Find where the given text appears and provide that cell's center as [x, y] coordinate. 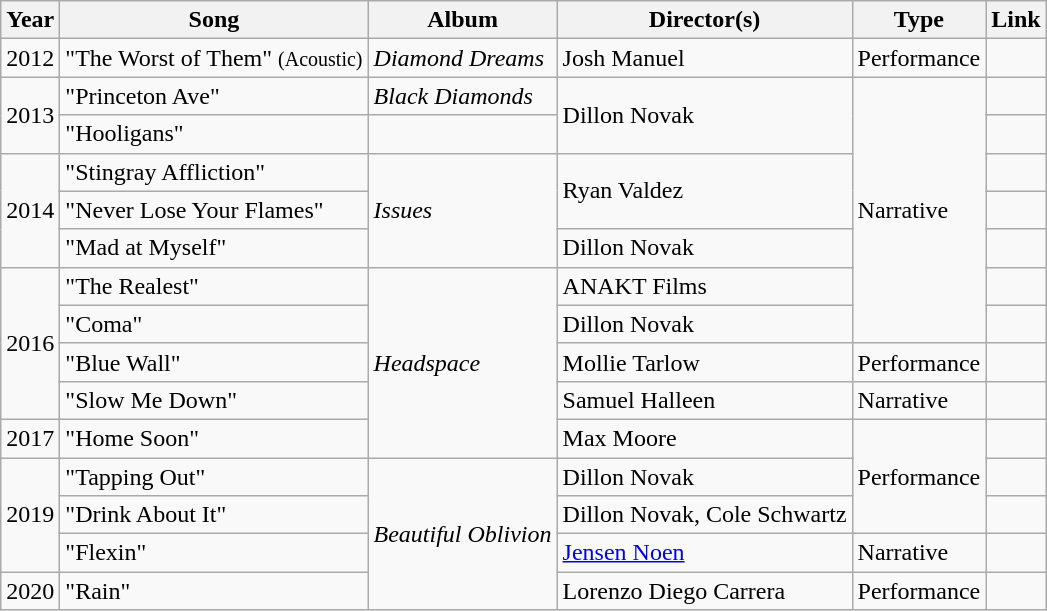
Samuel Halleen [704, 400]
Dillon Novak, Cole Schwartz [704, 515]
2019 [30, 515]
"Hooligans" [214, 134]
"Rain" [214, 591]
"Drink About It" [214, 515]
"Blue Wall" [214, 362]
Song [214, 20]
Issues [462, 210]
"The Worst of Them" (Acoustic) [214, 58]
"Slow Me Down" [214, 400]
Director(s) [704, 20]
"Coma" [214, 324]
Jensen Noen [704, 553]
"Princeton Ave" [214, 96]
Headspace [462, 362]
Max Moore [704, 438]
2014 [30, 210]
Beautiful Oblivion [462, 534]
ANAKT Films [704, 286]
Josh Manuel [704, 58]
2013 [30, 115]
2020 [30, 591]
2012 [30, 58]
"Mad at Myself" [214, 248]
"Stingray Affliction" [214, 172]
2016 [30, 343]
Ryan Valdez [704, 191]
"Never Lose Your Flames" [214, 210]
"Flexin" [214, 553]
"The Realest" [214, 286]
Lorenzo Diego Carrera [704, 591]
Year [30, 20]
Link [1016, 20]
Album [462, 20]
Mollie Tarlow [704, 362]
Type [919, 20]
Diamond Dreams [462, 58]
"Tapping Out" [214, 477]
2017 [30, 438]
Black Diamonds [462, 96]
"Home Soon" [214, 438]
